Return (x, y) of the center of cell containing provided text 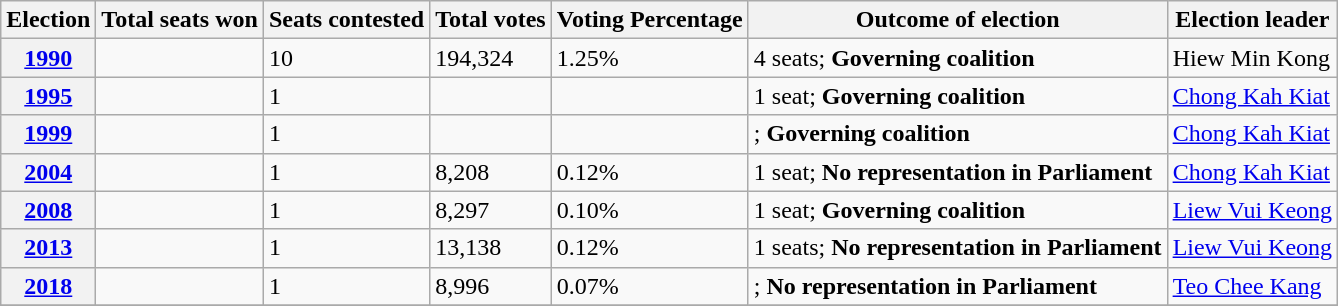
1999 (48, 134)
8,996 (491, 286)
Total seats won (180, 20)
0.10% (650, 210)
1 seats; No representation in Parliament (958, 248)
Outcome of election (958, 20)
Seats contested (346, 20)
2018 (48, 286)
Teo Chee Kang (1252, 286)
4 seats; Governing coalition (958, 58)
1990 (48, 58)
1995 (48, 96)
1.25% (650, 58)
Total votes (491, 20)
194,324 (491, 58)
13,138 (491, 248)
2004 (48, 172)
1 seat; No representation in Parliament (958, 172)
Voting Percentage (650, 20)
8,297 (491, 210)
Election (48, 20)
10 (346, 58)
Election leader (1252, 20)
8,208 (491, 172)
2013 (48, 248)
; No representation in Parliament (958, 286)
2008 (48, 210)
Hiew Min Kong (1252, 58)
; Governing coalition (958, 134)
0.07% (650, 286)
